Scan for the cell matching the given text and deliver its [X, Y] coordinate at center. 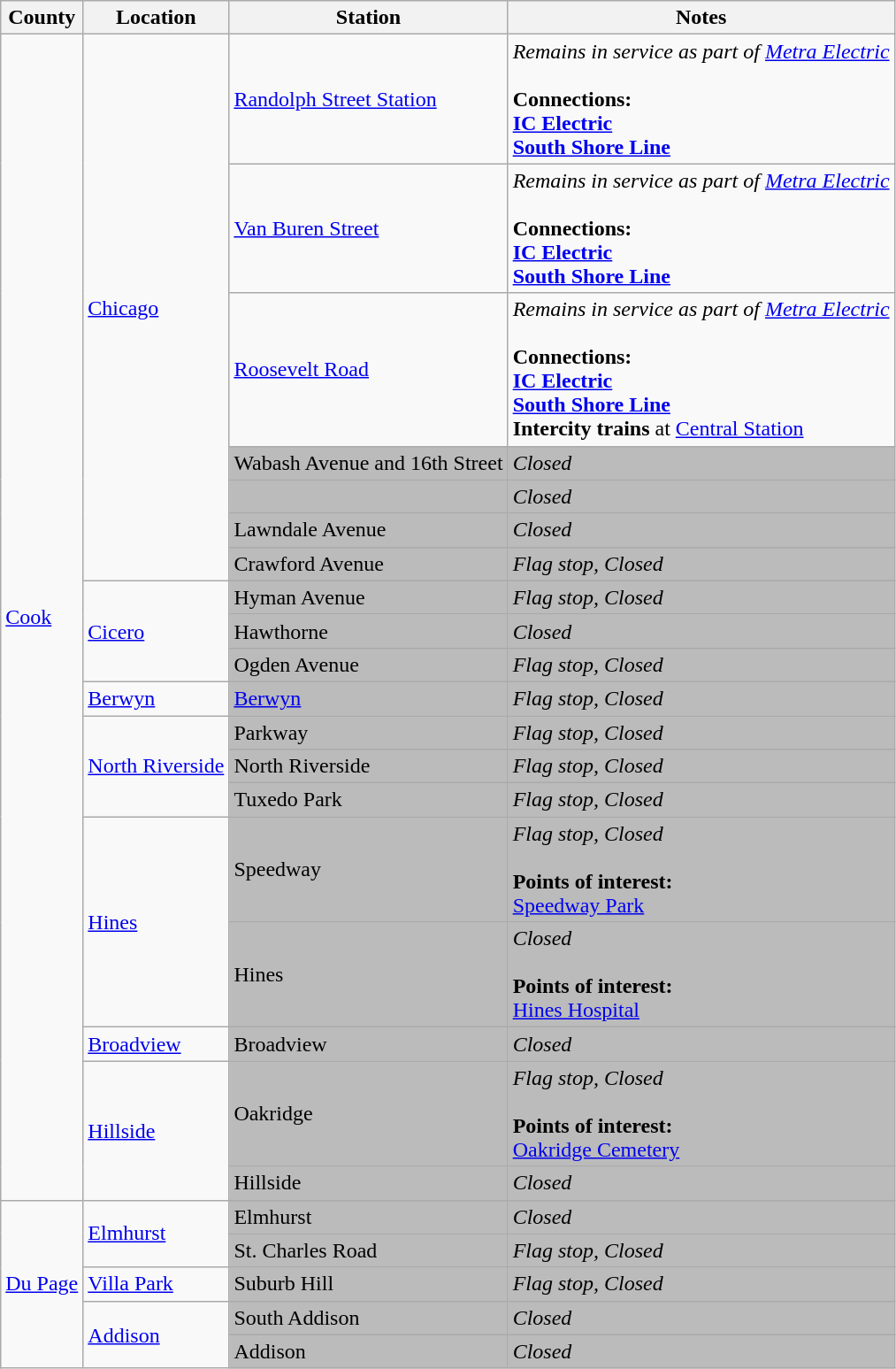
Crawford Avenue [368, 564]
Van Buren Street [368, 228]
Ogden Avenue [368, 665]
Remains in service as part of Metra ElectricConnections: IC Electric South Shore Line Intercity trains at Central Station [701, 370]
Location [156, 18]
Cicero [156, 631]
Oakridge [368, 1113]
Notes [701, 18]
Flag stop, Closed Points of interest: Oakridge Cemetery [701, 1113]
Closed Points of interest: Hines Hospital [701, 975]
Tuxedo Park [368, 800]
Cook [42, 618]
Wabash Avenue and 16th Street [368, 463]
County [42, 18]
St. Charles Road [368, 1250]
Roosevelt Road [368, 370]
Randolph Street Station [368, 99]
Villa Park [156, 1284]
Speedway [368, 869]
Parkway [368, 732]
Du Page [42, 1284]
Suburb Hill [368, 1284]
Chicago [156, 308]
South Addison [368, 1318]
Hawthorne [368, 631]
Hyman Avenue [368, 597]
Lawndale Avenue [368, 530]
Flag stop, Closed Points of interest: Speedway Park [701, 869]
Station [368, 18]
